From the cell containing the given text, extract its center point as [X, Y] coordinate. 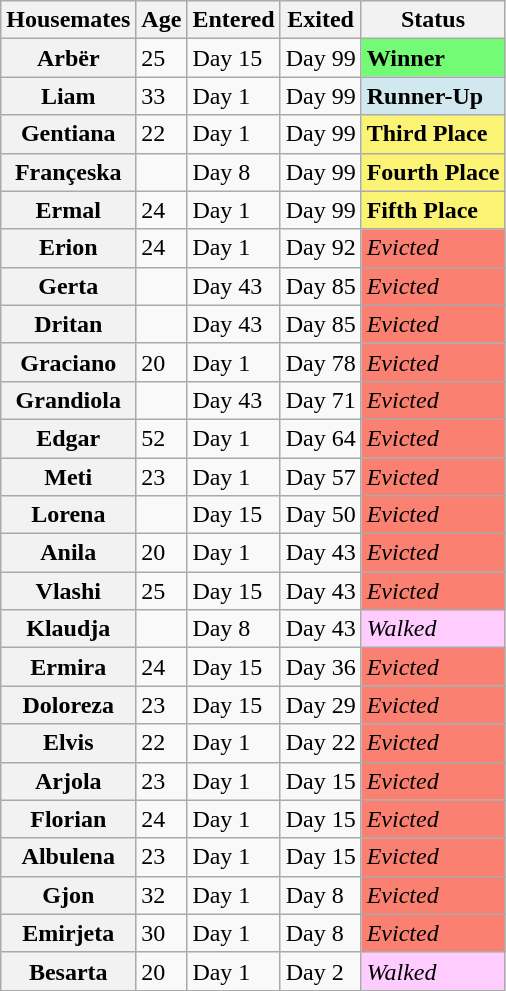
Age [162, 20]
Day 2 [320, 971]
Emirjeta [68, 933]
Gerta [68, 286]
Day 29 [320, 705]
Arjola [68, 781]
Day 50 [320, 515]
Gjon [68, 895]
Fifth Place [433, 210]
Day 64 [320, 438]
52 [162, 438]
Entered [234, 20]
Day 71 [320, 400]
33 [162, 96]
Edgar [68, 438]
Meti [68, 477]
Doloreza [68, 705]
Françeska [68, 172]
Day 57 [320, 477]
Gentiana [68, 134]
Florian [68, 819]
Exited [320, 20]
Winner [433, 58]
Ermal [68, 210]
Housemates [68, 20]
Dritan [68, 324]
Runner-Up [433, 96]
Vlashi [68, 591]
Elvis [68, 743]
32 [162, 895]
Liam [68, 96]
Day 92 [320, 248]
Day 22 [320, 743]
Graciano [68, 362]
30 [162, 933]
Klaudja [68, 629]
Status [433, 20]
Arbër [68, 58]
Day 36 [320, 667]
Erion [68, 248]
Third Place [433, 134]
Ermira [68, 667]
Lorena [68, 515]
Fourth Place [433, 172]
Anila [68, 553]
Albulena [68, 857]
Grandiola [68, 400]
Day 78 [320, 362]
Besarta [68, 971]
